Extract the [X, Y] coordinate from the center of the cell holding the provided text.  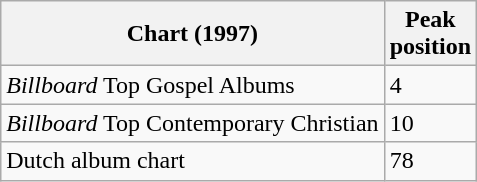
4 [430, 85]
Chart (1997) [192, 34]
10 [430, 123]
78 [430, 161]
Billboard Top Gospel Albums [192, 85]
Peakposition [430, 34]
Billboard Top Contemporary Christian [192, 123]
Dutch album chart [192, 161]
